Return [X, Y] of the center of cell containing provided text 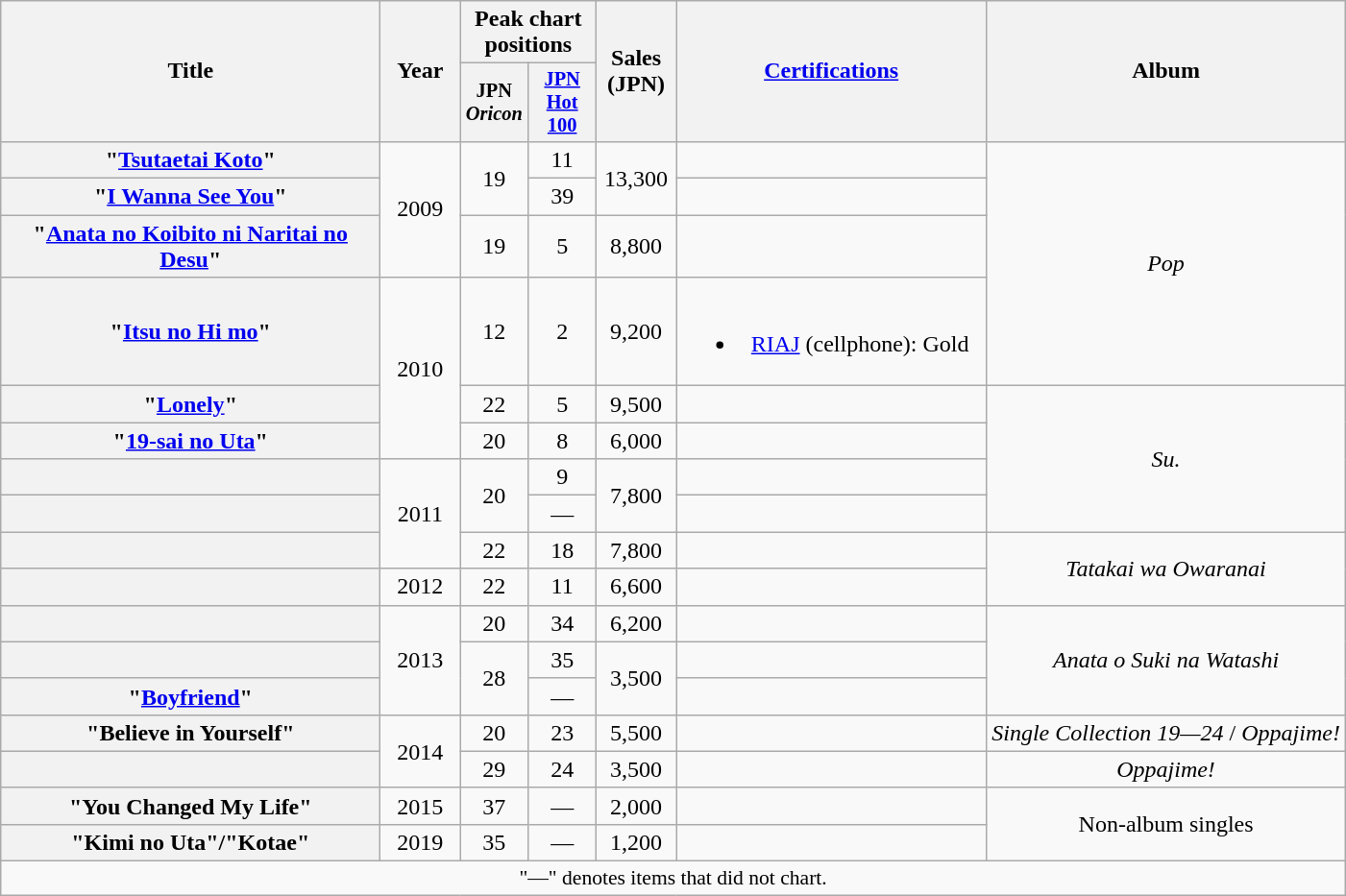
Anata o Suki na Watashi [1166, 660]
Title [190, 71]
"Believe in Yourself" [190, 733]
"You Changed My Life" [190, 806]
Oppajime! [1166, 769]
23 [563, 733]
8 [563, 441]
5,500 [636, 733]
9 [563, 477]
2015 [421, 806]
JPN Oricon [494, 103]
9,200 [636, 332]
Album [1166, 71]
Peak chart positions [528, 33]
2 [563, 332]
RIAJ (cellphone): Gold [832, 332]
37 [494, 806]
1,200 [636, 842]
18 [563, 550]
"Anata no Koibito ni Naritai no Desu" [190, 246]
"I Wanna See You" [190, 197]
2,000 [636, 806]
Tatakai wa Owaranai [1166, 569]
39 [563, 197]
"19-sai no Uta" [190, 441]
"Itsu no Hi mo" [190, 332]
6,000 [636, 441]
34 [563, 623]
Pop [1166, 263]
Su. [1166, 459]
Certifications [832, 71]
Non-album singles [1166, 824]
"Boyfriend" [190, 696]
Sales (JPN) [636, 71]
2012 [421, 587]
2013 [421, 660]
Single Collection 19—24 / Oppajime! [1166, 733]
2009 [421, 209]
12 [494, 332]
6,600 [636, 587]
"Tsutaetai Koto" [190, 159]
24 [563, 769]
"Kimi no Uta"/"Kotae" [190, 842]
13,300 [636, 178]
2014 [421, 751]
JPN Hot 100 [563, 103]
8,800 [636, 246]
2010 [421, 369]
2019 [421, 842]
"Lonely" [190, 404]
6,200 [636, 623]
29 [494, 769]
28 [494, 678]
2011 [421, 514]
"—" denotes items that did not chart. [673, 879]
Year [421, 71]
9,500 [636, 404]
